For the text-containing cell, return its midpoint in [x, y] coordinate format. 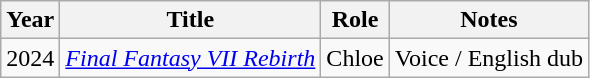
Role [355, 20]
Voice / English dub [488, 58]
Chloe [355, 58]
Year [30, 20]
Title [190, 20]
2024 [30, 58]
Notes [488, 20]
Final Fantasy VII Rebirth [190, 58]
